Identify which cell holds the provided text, then report its [x, y] central coordinate. 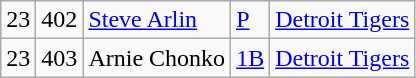
402 [60, 20]
403 [60, 58]
P [250, 20]
Arnie Chonko [157, 58]
1B [250, 58]
Steve Arlin [157, 20]
